Determine the [x, y] coordinate at the center of the cell enclosing the given text.  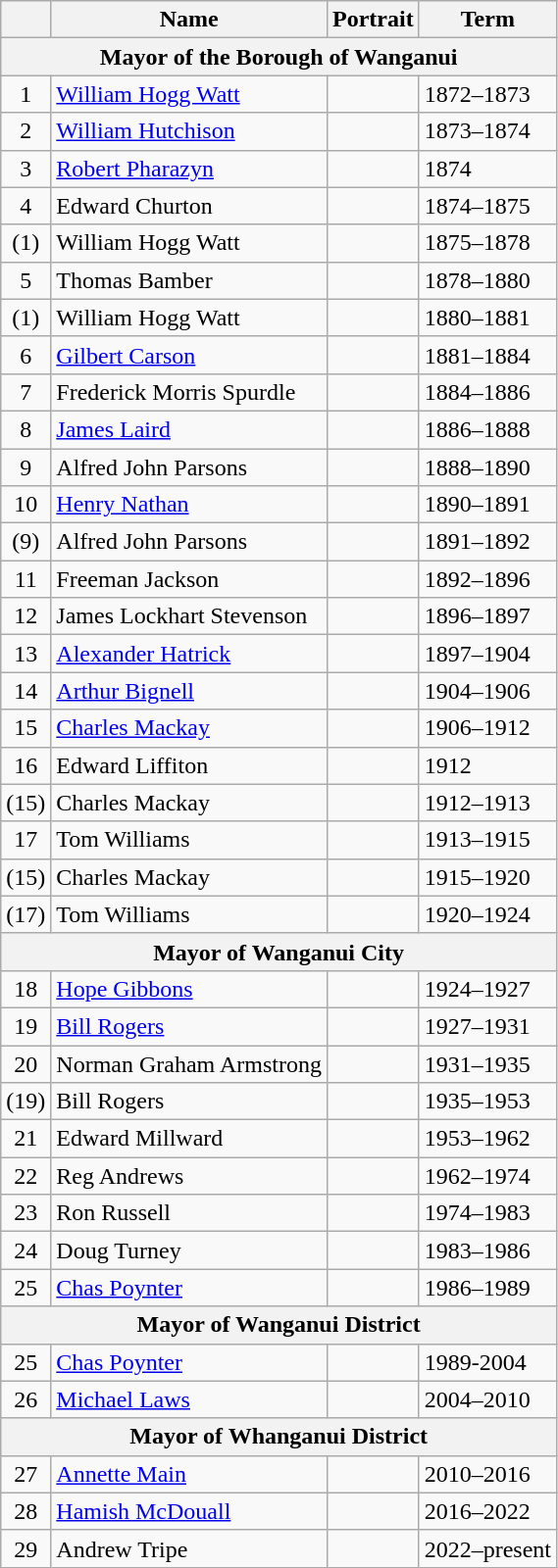
26 [25, 1399]
1891–1892 [487, 542]
Edward Churton [189, 206]
2010–2016 [487, 1474]
1872–1873 [487, 94]
16 [25, 765]
9 [25, 467]
Annette Main [189, 1474]
13 [25, 654]
Robert Pharazyn [189, 169]
1880–1881 [487, 318]
23 [25, 1213]
1983–1986 [487, 1250]
29 [25, 1548]
21 [25, 1139]
James Lockhart Stevenson [189, 616]
19 [25, 1026]
Norman Graham Armstrong [189, 1063]
Hope Gibbons [189, 989]
1912–1913 [487, 803]
Edward Liffiton [189, 765]
Thomas Bamber [189, 280]
1962–1974 [487, 1176]
5 [25, 280]
Gilbert Carson [189, 355]
Edward Millward [189, 1139]
6 [25, 355]
Mayor of the Borough of Wanganui [279, 57]
Term [487, 20]
1986–1989 [487, 1288]
1873–1874 [487, 131]
1906–1912 [487, 728]
12 [25, 616]
14 [25, 691]
Andrew Tripe [189, 1548]
Freeman Jackson [189, 579]
22 [25, 1176]
1890–1891 [487, 505]
Arthur Bignell [189, 691]
1953–1962 [487, 1139]
Reg Andrews [189, 1176]
2004–2010 [487, 1399]
Hamish McDouall [189, 1511]
1912 [487, 765]
11 [25, 579]
1989-2004 [487, 1362]
28 [25, 1511]
20 [25, 1063]
1920–1924 [487, 914]
(17) [25, 914]
8 [25, 429]
1 [25, 94]
1875–1878 [487, 243]
1874–1875 [487, 206]
James Laird [189, 429]
1881–1884 [487, 355]
1974–1983 [487, 1213]
17 [25, 840]
1878–1880 [487, 280]
2022–present [487, 1548]
Henry Nathan [189, 505]
4 [25, 206]
1874 [487, 169]
1927–1931 [487, 1026]
1924–1927 [487, 989]
2 [25, 131]
7 [25, 392]
(19) [25, 1102]
3 [25, 169]
Alexander Hatrick [189, 654]
24 [25, 1250]
15 [25, 728]
William Hutchison [189, 131]
Michael Laws [189, 1399]
1904–1906 [487, 691]
1913–1915 [487, 840]
1897–1904 [487, 654]
Doug Turney [189, 1250]
1888–1890 [487, 467]
Name [189, 20]
1886–1888 [487, 429]
27 [25, 1474]
Mayor of Wanganui District [279, 1325]
18 [25, 989]
Portrait [373, 20]
1931–1935 [487, 1063]
10 [25, 505]
2016–2022 [487, 1511]
1935–1953 [487, 1102]
1884–1886 [487, 392]
(9) [25, 542]
1892–1896 [487, 579]
1896–1897 [487, 616]
Mayor of Whanganui District [279, 1437]
1915–1920 [487, 877]
Ron Russell [189, 1213]
Mayor of Wanganui City [279, 952]
Frederick Morris Spurdle [189, 392]
